Provide the (X, Y) coordinate of the cell's center where the given text is located.  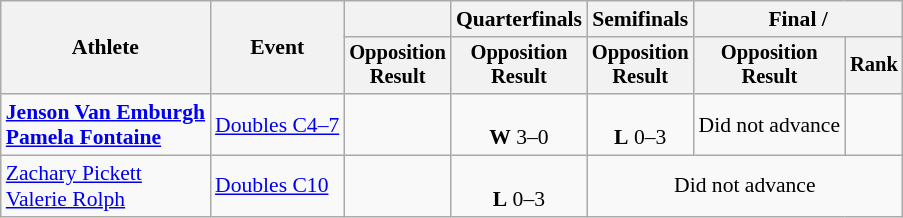
Athlete (106, 48)
Rank (874, 66)
Doubles C10 (277, 186)
Event (277, 48)
Semifinals (640, 19)
Jenson Van EmburghPamela Fontaine (106, 124)
Quarterfinals (519, 19)
W 3–0 (519, 124)
Final / (798, 19)
Doubles C4–7 (277, 124)
Zachary PickettValerie Rolph (106, 186)
